Find where the given text appears and provide that cell's center as [X, Y] coordinate. 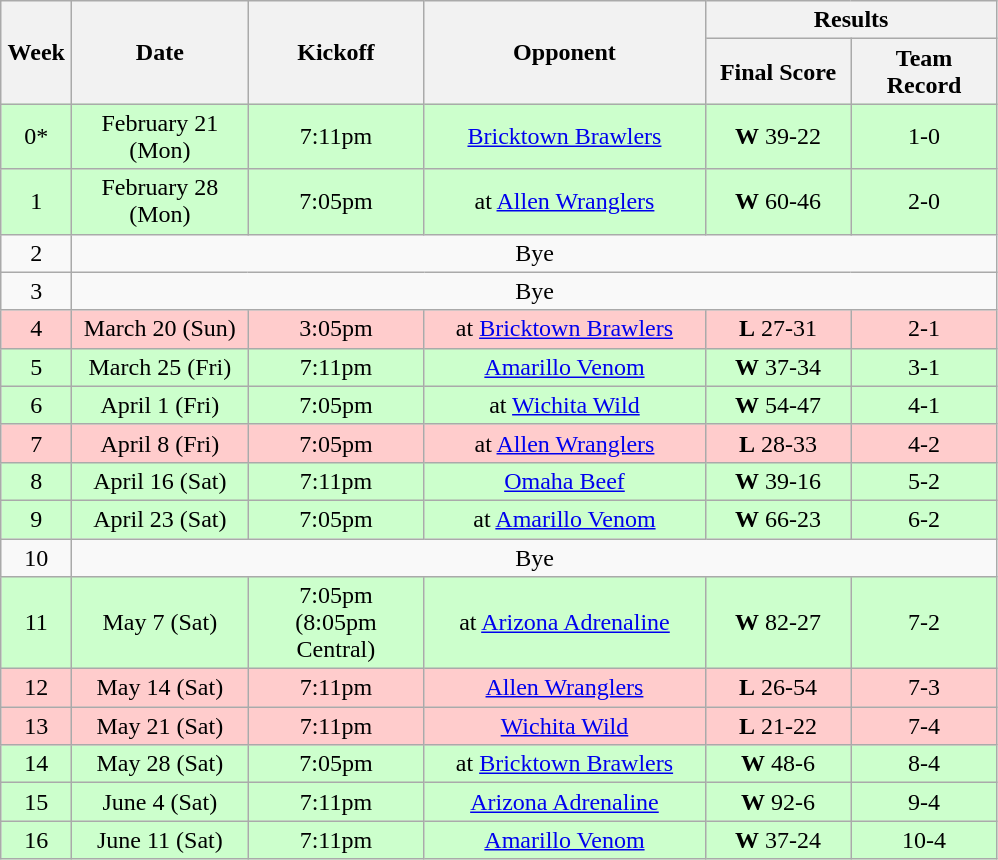
May 21 (Sat) [160, 726]
W 66-23 [778, 519]
7-4 [924, 726]
February 21 (Mon) [160, 136]
14 [36, 764]
12 [36, 688]
10-4 [924, 840]
13 [36, 726]
3 [36, 291]
15 [36, 802]
0* [36, 136]
April 16 (Sat) [160, 481]
Week [36, 52]
Final Score [778, 72]
3-1 [924, 367]
W 60-46 [778, 202]
2-1 [924, 329]
7:05pm(8:05pm Central) [336, 623]
at Arizona Adrenaline [564, 623]
L 26-54 [778, 688]
7 [36, 443]
Date [160, 52]
7-2 [924, 623]
3:05pm [336, 329]
June 4 (Sat) [160, 802]
February 28 (Mon) [160, 202]
1-0 [924, 136]
2-0 [924, 202]
June 11 (Sat) [160, 840]
at Amarillo Venom [564, 519]
1 [36, 202]
W 48-6 [778, 764]
W 82-27 [778, 623]
at Wichita Wild [564, 405]
9-4 [924, 802]
16 [36, 840]
8-4 [924, 764]
4-1 [924, 405]
L 27-31 [778, 329]
May 28 (Sat) [160, 764]
May 14 (Sat) [160, 688]
L 21-22 [778, 726]
W 39-22 [778, 136]
May 7 (Sat) [160, 623]
9 [36, 519]
6 [36, 405]
April 8 (Fri) [160, 443]
Allen Wranglers [564, 688]
Wichita Wild [564, 726]
10 [36, 557]
W 37-24 [778, 840]
5-2 [924, 481]
April 1 (Fri) [160, 405]
Bricktown Brawlers [564, 136]
Omaha Beef [564, 481]
Kickoff [336, 52]
4 [36, 329]
8 [36, 481]
March 20 (Sun) [160, 329]
Opponent [564, 52]
March 25 (Fri) [160, 367]
11 [36, 623]
W 39-16 [778, 481]
W 92-6 [778, 802]
7-3 [924, 688]
Arizona Adrenaline [564, 802]
W 54-47 [778, 405]
4-2 [924, 443]
5 [36, 367]
2 [36, 253]
L 28-33 [778, 443]
April 23 (Sat) [160, 519]
W 37-34 [778, 367]
6-2 [924, 519]
Results [851, 20]
Team Record [924, 72]
